Search for the cell housing the specified text and yield its (X, Y) center coordinate. 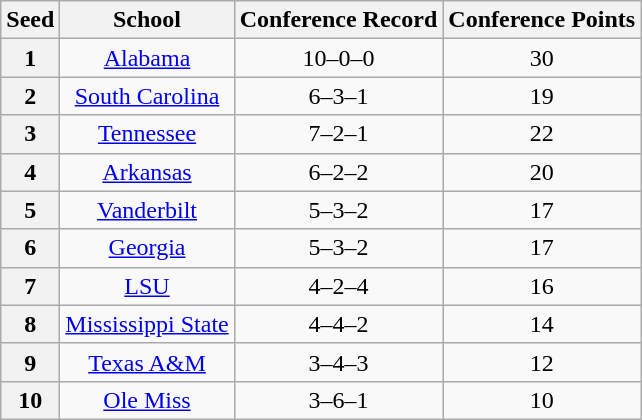
Texas A&M (147, 362)
Ole Miss (147, 400)
14 (542, 324)
16 (542, 286)
Tennessee (147, 134)
Seed (30, 20)
Georgia (147, 248)
Mississippi State (147, 324)
Conference Points (542, 20)
4–4–2 (338, 324)
8 (30, 324)
10–0–0 (338, 58)
7 (30, 286)
South Carolina (147, 96)
6–3–1 (338, 96)
Alabama (147, 58)
Vanderbilt (147, 210)
Arkansas (147, 172)
3 (30, 134)
6 (30, 248)
5 (30, 210)
4 (30, 172)
Conference Record (338, 20)
4–2–4 (338, 286)
2 (30, 96)
20 (542, 172)
12 (542, 362)
1 (30, 58)
22 (542, 134)
3–4–3 (338, 362)
3–6–1 (338, 400)
7–2–1 (338, 134)
LSU (147, 286)
School (147, 20)
30 (542, 58)
9 (30, 362)
6–2–2 (338, 172)
19 (542, 96)
